From the cell containing the given text, extract its center point as (x, y) coordinate. 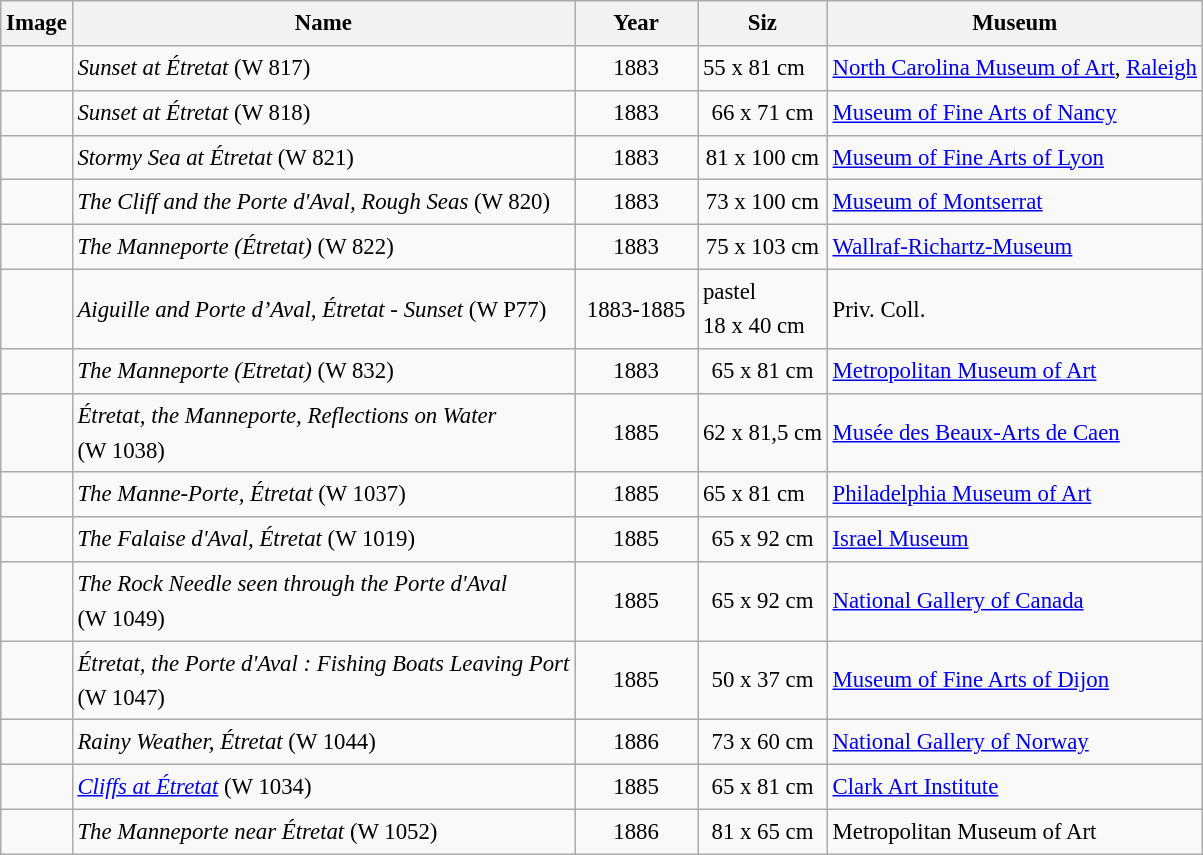
Cliffs at Étretat (W 1034) (323, 788)
National Gallery of Norway (1014, 742)
The Rock Needle seen through the Porte d'Aval(W 1049) (323, 602)
55 x 81 cm (763, 68)
The Cliff and the Porte d'Aval, Rough Seas (W 820) (323, 202)
Siz (763, 24)
Israel Museum (1014, 540)
Year (636, 24)
The Manneporte (Etretat) (W 832) (323, 372)
Philadelphia Museum of Art (1014, 494)
Sunset at Étretat (W 817) (323, 68)
National Gallery of Canada (1014, 602)
The Falaise d'Aval, Étretat (W 1019) (323, 540)
66 x 71 cm (763, 114)
62 x 81,5 cm (763, 432)
Image (36, 24)
73 x 60 cm (763, 742)
Museum of Fine Arts of Dijon (1014, 680)
Museum of Fine Arts of Nancy (1014, 114)
Musée des Beaux-Arts de Caen (1014, 432)
Étretat, the Porte d'Aval : Fishing Boats Leaving Port(W 1047) (323, 680)
81 x 65 cm (763, 832)
Museum of Montserrat (1014, 202)
Sunset at Étretat (W 818) (323, 114)
1883-1885 (636, 310)
pastel18 x 40 cm (763, 310)
Stormy Sea at Étretat (W 821) (323, 158)
81 x 100 cm (763, 158)
Étretat, the Manneporte, Reflections on Water(W 1038) (323, 432)
50 x 37 cm (763, 680)
75 x 103 cm (763, 248)
The Manneporte near Étretat (W 1052) (323, 832)
Aiguille and Porte d’Aval, Étretat - Sunset (W P77) (323, 310)
Museum of Fine Arts of Lyon (1014, 158)
Rainy Weather, Étretat (W 1044) (323, 742)
The Manne-Porte, Étretat (W 1037) (323, 494)
Museum (1014, 24)
Clark Art Institute (1014, 788)
Priv. Coll. (1014, 310)
Wallraf-Richartz-Museum (1014, 248)
Name (323, 24)
The Manneporte (Étretat) (W 822) (323, 248)
73 x 100 cm (763, 202)
North Carolina Museum of Art, Raleigh (1014, 68)
